Return the (X, Y) coordinate for the center point of the cell that contains the specified text.  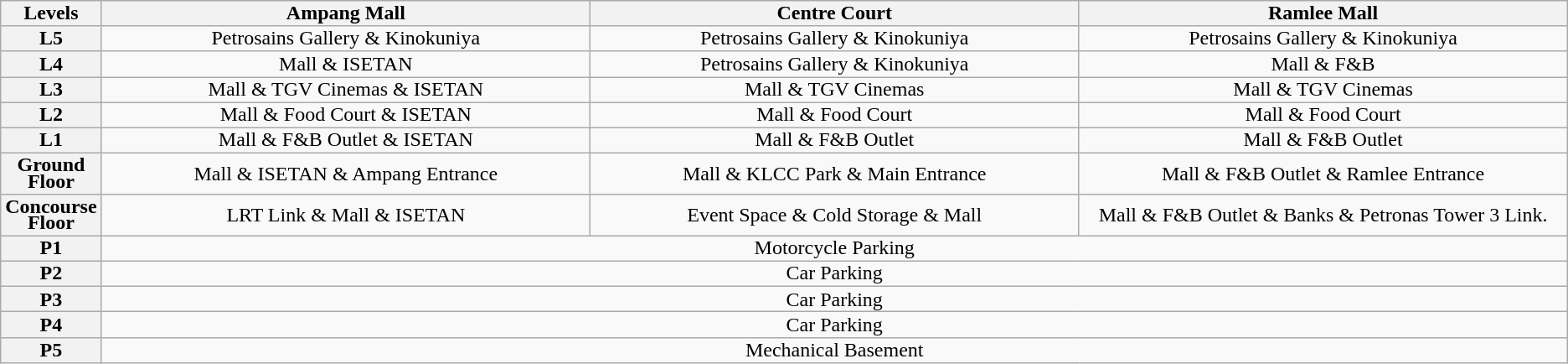
Mall & F&B Outlet & Banks & Petronas Tower 3 Link. (1323, 215)
Centre Court (834, 13)
L3 (51, 90)
Mall & F&B Outlet & Ramlee Entrance (1323, 173)
Mall & F&B (1323, 64)
Event Space & Cold Storage & Mall (834, 215)
LRT Link & Mall & ISETAN (345, 215)
L4 (51, 64)
P4 (51, 325)
P5 (51, 350)
P3 (51, 299)
Concourse Floor (51, 215)
Mall & ISETAN & Ampang Entrance (345, 173)
P2 (51, 273)
Mall & ISETAN (345, 64)
Motorcycle Parking (834, 248)
Mechanical Basement (834, 350)
L5 (51, 39)
Mall & TGV Cinemas & ISETAN (345, 90)
Ampang Mall (345, 13)
Mall & F&B Outlet & ISETAN (345, 140)
Levels (51, 13)
P1 (51, 248)
Mall & KLCC Park & Main Entrance (834, 173)
L1 (51, 140)
Ramlee Mall (1323, 13)
Ground Floor (51, 173)
Mall & Food Court & ISETAN (345, 115)
L2 (51, 115)
